From the cell containing the given text, extract its center point as (x, y) coordinate. 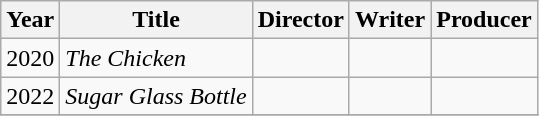
Writer (390, 20)
Producer (484, 20)
Director (300, 20)
Title (156, 20)
Sugar Glass Bottle (156, 96)
2022 (30, 96)
Year (30, 20)
2020 (30, 58)
The Chicken (156, 58)
